Output the (X, Y) coordinate of the center of the cell containing the given text.  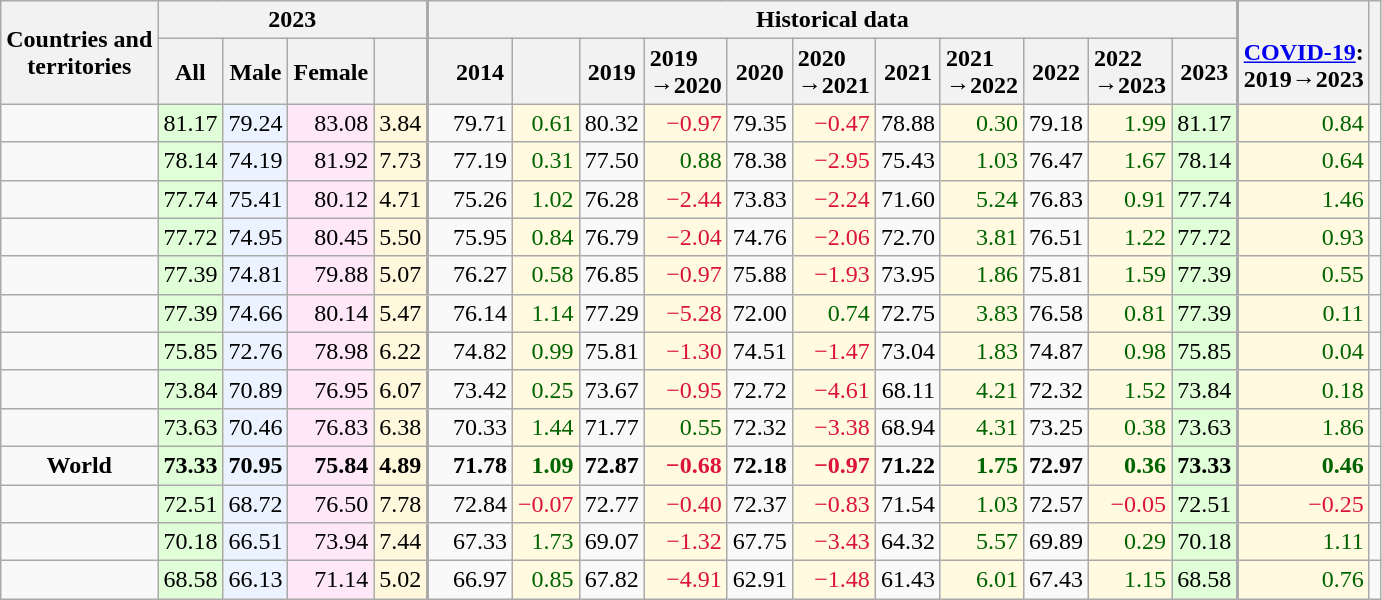
5.24 (982, 199)
66.13 (256, 580)
72.84 (470, 503)
76.14 (470, 313)
76.58 (1056, 313)
80.12 (331, 199)
−0.95 (686, 389)
0.18 (1303, 389)
74.87 (1056, 351)
77.29 (612, 313)
4.89 (401, 465)
80.14 (331, 313)
78.88 (908, 123)
COVID-19:2019→2023 (1303, 52)
74.76 (760, 237)
74.66 (256, 313)
74.51 (760, 351)
−0.83 (834, 503)
72.18 (760, 465)
−5.28 (686, 313)
−2.95 (834, 161)
0.11 (1303, 313)
75.43 (908, 161)
5.07 (401, 275)
75.88 (760, 275)
−0.47 (834, 123)
−0.07 (546, 503)
72.57 (1056, 503)
81.92 (331, 161)
0.74 (834, 313)
2021→2022 (982, 72)
70.95 (256, 465)
73.94 (331, 542)
72.76 (256, 351)
70.46 (256, 427)
Countries andterritories (80, 52)
2022 (1056, 72)
0.88 (686, 161)
−3.38 (834, 427)
75.95 (470, 237)
66.51 (256, 542)
0.29 (1130, 542)
76.85 (612, 275)
3.84 (401, 123)
74.95 (256, 237)
64.32 (908, 542)
1.09 (546, 465)
Historical data (832, 20)
−2.06 (834, 237)
77.19 (470, 161)
72.77 (612, 503)
4.21 (982, 389)
−0.05 (1130, 503)
0.91 (1130, 199)
0.93 (1303, 237)
79.18 (1056, 123)
−4.91 (686, 580)
74.19 (256, 161)
72.37 (760, 503)
−2.04 (686, 237)
71.14 (331, 580)
78.98 (331, 351)
4.71 (401, 199)
−2.24 (834, 199)
5.57 (982, 542)
1.75 (982, 465)
2019→2020 (686, 72)
76.28 (612, 199)
Male (256, 72)
2022→2023 (1130, 72)
0.30 (982, 123)
−1.48 (834, 580)
75.41 (256, 199)
−0.68 (686, 465)
71.78 (470, 465)
0.25 (546, 389)
69.07 (612, 542)
0.58 (546, 275)
0.31 (546, 161)
74.81 (256, 275)
7.44 (401, 542)
76.51 (1056, 237)
2014 (470, 72)
5.47 (401, 313)
6.38 (401, 427)
6.22 (401, 351)
−1.32 (686, 542)
1.11 (1303, 542)
73.67 (612, 389)
−1.47 (834, 351)
1.59 (1130, 275)
68.94 (908, 427)
0.81 (1130, 313)
71.77 (612, 427)
79.88 (331, 275)
0.04 (1303, 351)
72.00 (760, 313)
3.83 (982, 313)
72.72 (760, 389)
67.33 (470, 542)
0.76 (1303, 580)
2020→2021 (834, 72)
World (80, 465)
72.87 (612, 465)
78.38 (760, 161)
71.22 (908, 465)
67.43 (1056, 580)
0.61 (546, 123)
74.82 (470, 351)
−0.40 (686, 503)
76.27 (470, 275)
6.07 (401, 389)
61.43 (908, 580)
77.50 (612, 161)
67.75 (760, 542)
4.31 (982, 427)
76.50 (331, 503)
−4.61 (834, 389)
7.73 (401, 161)
0.46 (1303, 465)
80.32 (612, 123)
79.24 (256, 123)
1.02 (546, 199)
−3.43 (834, 542)
5.50 (401, 237)
Female (331, 72)
70.89 (256, 389)
71.60 (908, 199)
1.67 (1130, 161)
62.91 (760, 580)
73.83 (760, 199)
1.15 (1130, 580)
0.64 (1303, 161)
73.04 (908, 351)
0.36 (1130, 465)
68.72 (256, 503)
70.33 (470, 427)
76.79 (612, 237)
72.97 (1056, 465)
72.70 (908, 237)
1.73 (546, 542)
1.44 (546, 427)
0.38 (1130, 427)
66.97 (470, 580)
6.01 (982, 580)
79.71 (470, 123)
−1.30 (686, 351)
0.98 (1130, 351)
68.11 (908, 389)
2020 (760, 72)
1.14 (546, 313)
1.99 (1130, 123)
83.08 (331, 123)
72.75 (908, 313)
69.89 (1056, 542)
0.85 (546, 580)
2021 (908, 72)
79.35 (760, 123)
1.22 (1130, 237)
3.81 (982, 237)
1.52 (1130, 389)
73.95 (908, 275)
75.26 (470, 199)
71.54 (908, 503)
73.25 (1056, 427)
76.47 (1056, 161)
−2.44 (686, 199)
1.46 (1303, 199)
−1.93 (834, 275)
73.42 (470, 389)
67.82 (612, 580)
All (190, 72)
75.84 (331, 465)
0.99 (546, 351)
5.02 (401, 580)
76.95 (331, 389)
−0.25 (1303, 503)
1.83 (982, 351)
80.45 (331, 237)
7.78 (401, 503)
2019 (612, 72)
